Provide the (x, y) coordinate of the cell's center where the given text is located.  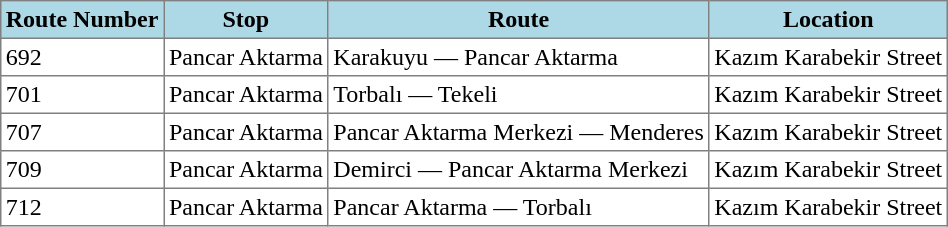
707 (82, 132)
Location (828, 20)
Pancar Aktarma Merkezi — Menderes (518, 132)
Torbalı — Tekeli (518, 95)
692 (82, 57)
Karakuyu — Pancar Aktarma (518, 57)
Route Number (82, 20)
Stop (246, 20)
712 (82, 207)
709 (82, 170)
Pancar Aktarma — Torbalı (518, 207)
701 (82, 95)
Demirci — Pancar Aktarma Merkezi (518, 170)
Route (518, 20)
